Capture the cell that displays the provided text and extract its [x, y] central coordinate. 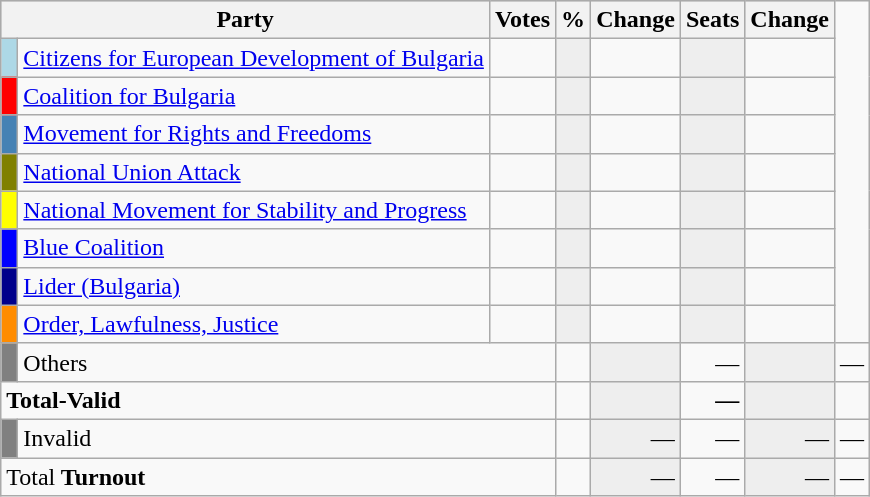
Total Turnout [278, 477]
National Movement for Stability and Progress [254, 210]
Citizens for European Development of Bulgaria [254, 58]
Others [287, 362]
% [574, 20]
Votes [522, 20]
Total-Valid [278, 400]
National Union Attack [254, 172]
Blue Coalition [254, 248]
Seats [712, 20]
Order, Lawfulness, Justice [254, 324]
Invalid [287, 438]
Coalition for Bulgaria [254, 96]
Lider (Bulgaria) [254, 286]
Movement for Rights and Freedoms [254, 134]
Party [246, 20]
